Provide the (X, Y) coordinate of the cell's center where the given text is located.  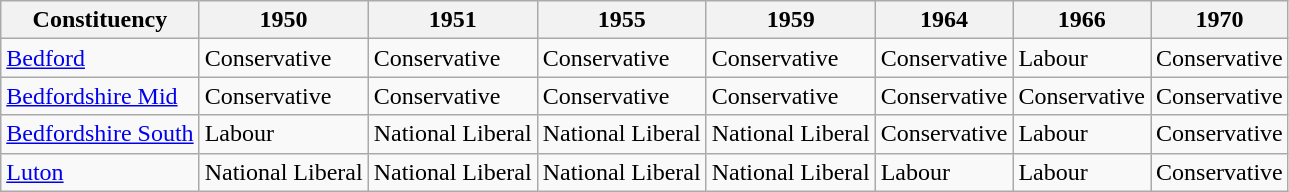
Luton (100, 172)
Bedfordshire South (100, 134)
1955 (622, 20)
Constituency (100, 20)
1964 (944, 20)
Bedfordshire Mid (100, 96)
1966 (1082, 20)
1951 (452, 20)
1959 (790, 20)
1970 (1220, 20)
Bedford (100, 58)
1950 (284, 20)
